Return the (X, Y) coordinate for the center point of the cell that contains the specified text.  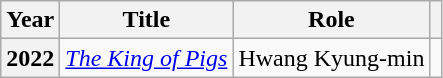
Title (146, 20)
Year (30, 20)
Role (332, 20)
2022 (30, 58)
The King of Pigs (146, 58)
Hwang Kyung-min (332, 58)
